Determine the [x, y] coordinate at the center of the cell enclosing the given text.  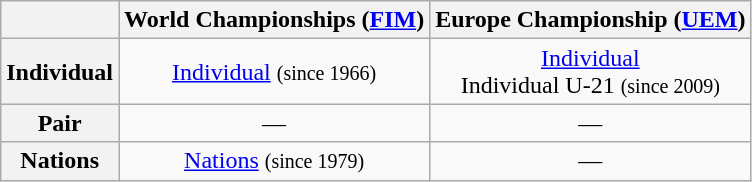
Pair [60, 123]
World Championships (FIM) [274, 20]
Individual [60, 72]
Individual (since 1966) [274, 72]
Individual Individual U-21 (since 2009) [590, 72]
Nations [60, 161]
Europe Championship (UEM) [590, 20]
Nations (since 1979) [274, 161]
